Return (x, y) of the center of cell containing provided text 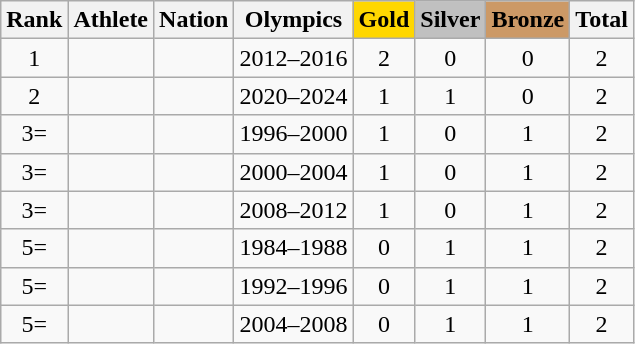
Rank (34, 20)
2012–2016 (294, 58)
2000–2004 (294, 172)
2020–2024 (294, 96)
Gold (384, 20)
Silver (450, 20)
1992–1996 (294, 286)
2008–2012 (294, 210)
Nation (194, 20)
2004–2008 (294, 324)
Total (602, 20)
Olympics (294, 20)
1984–1988 (294, 248)
Bronze (528, 20)
1996–2000 (294, 134)
Athlete (111, 20)
